For the text-containing cell, return its midpoint in [X, Y] coordinate format. 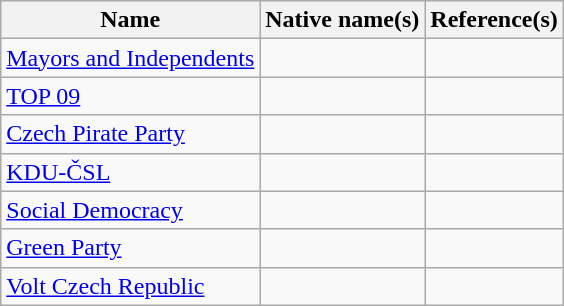
Reference(s) [494, 20]
Czech Pirate Party [130, 134]
Green Party [130, 248]
Name [130, 20]
Native name(s) [342, 20]
KDU-ČSL [130, 172]
Volt Czech Republic [130, 286]
Mayors and Independents [130, 58]
Social Democracy [130, 210]
TOP 09 [130, 96]
